Identify which cell holds the provided text, then report its (x, y) central coordinate. 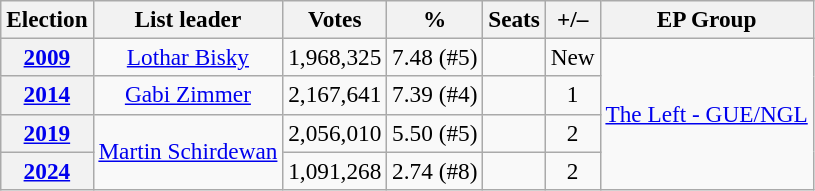
2024 (47, 170)
2,167,641 (335, 95)
2,056,010 (335, 133)
Seats (514, 19)
New (572, 57)
The Left - GUE/NGL (706, 114)
% (435, 19)
2009 (47, 57)
Lothar Bisky (188, 57)
7.48 (#5) (435, 57)
2014 (47, 95)
List leader (188, 19)
Martin Schirdewan (188, 152)
Votes (335, 19)
2019 (47, 133)
+/– (572, 19)
2.74 (#8) (435, 170)
5.50 (#5) (435, 133)
1 (572, 95)
EP Group (706, 19)
Election (47, 19)
7.39 (#4) (435, 95)
1,091,268 (335, 170)
Gabi Zimmer (188, 95)
1,968,325 (335, 57)
